Determine the (X, Y) coordinate at the center of the cell enclosing the given text.  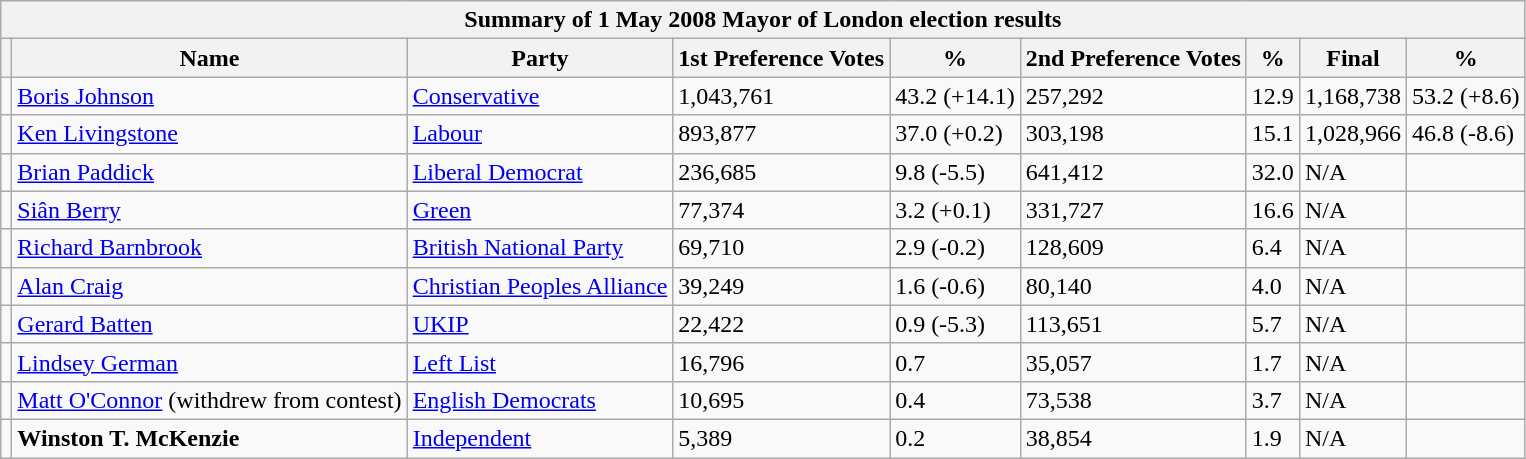
80,140 (1133, 286)
6.4 (1272, 248)
1st Preference Votes (782, 58)
1.7 (1272, 362)
Party (540, 58)
Conservative (540, 96)
73,538 (1133, 400)
69,710 (782, 248)
128,609 (1133, 248)
Matt O'Connor (withdrew from contest) (210, 400)
39,249 (782, 286)
2.9 (-0.2) (956, 248)
46.8 (-8.6) (1466, 134)
Final (1352, 58)
2nd Preference Votes (1133, 58)
Winston T. McKenzie (210, 438)
3.2 (+0.1) (956, 210)
5,389 (782, 438)
1,043,761 (782, 96)
Labour (540, 134)
3.7 (1272, 400)
16.6 (1272, 210)
893,877 (782, 134)
4.0 (1272, 286)
9.8 (-5.5) (956, 172)
Independent (540, 438)
77,374 (782, 210)
35,057 (1133, 362)
UKIP (540, 324)
53.2 (+8.6) (1466, 96)
English Democrats (540, 400)
Lindsey German (210, 362)
113,651 (1133, 324)
Ken Livingstone (210, 134)
0.4 (956, 400)
10,695 (782, 400)
236,685 (782, 172)
Green (540, 210)
Siân Berry (210, 210)
0.9 (-5.3) (956, 324)
Alan Craig (210, 286)
38,854 (1133, 438)
0.7 (956, 362)
0.2 (956, 438)
257,292 (1133, 96)
22,422 (782, 324)
32.0 (1272, 172)
Brian Paddick (210, 172)
Summary of 1 May 2008 Mayor of London election results (763, 20)
Liberal Democrat (540, 172)
Richard Barnbrook (210, 248)
43.2 (+14.1) (956, 96)
641,412 (1133, 172)
5.7 (1272, 324)
Christian Peoples Alliance (540, 286)
15.1 (1272, 134)
37.0 (+0.2) (956, 134)
Boris Johnson (210, 96)
Left List (540, 362)
British National Party (540, 248)
1.6 (-0.6) (956, 286)
12.9 (1272, 96)
331,727 (1133, 210)
1,028,966 (1352, 134)
16,796 (782, 362)
Gerard Batten (210, 324)
Name (210, 58)
303,198 (1133, 134)
1,168,738 (1352, 96)
1.9 (1272, 438)
